Return [x, y] of the center of cell containing provided text 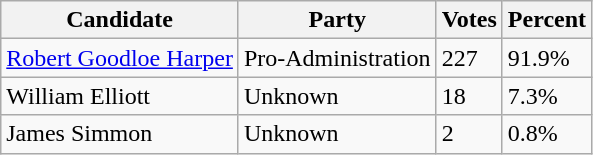
2 [469, 134]
0.8% [546, 134]
Pro-Administration [337, 58]
Percent [546, 20]
91.9% [546, 58]
7.3% [546, 96]
James Simmon [120, 134]
18 [469, 96]
227 [469, 58]
Robert Goodloe Harper [120, 58]
Candidate [120, 20]
William Elliott [120, 96]
Party [337, 20]
Votes [469, 20]
